For the text-containing cell, return its midpoint in (x, y) coordinate format. 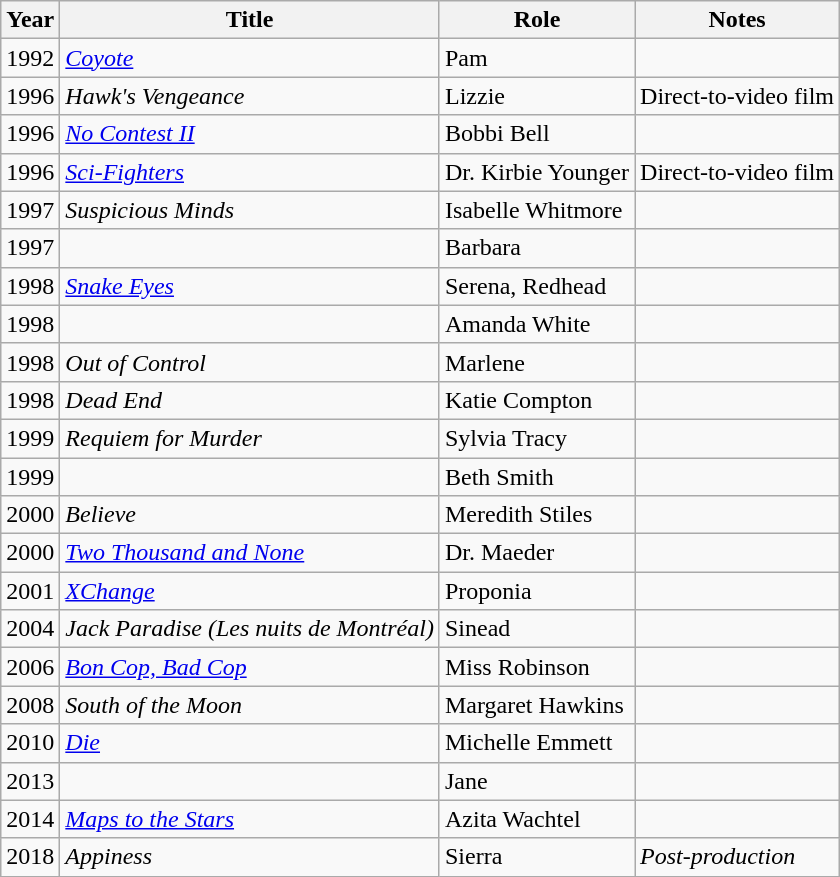
Proponia (536, 591)
Serena, Redhead (536, 286)
Beth Smith (536, 477)
Requiem for Murder (250, 438)
Year (30, 20)
2014 (30, 819)
Sci-Fighters (250, 172)
Hawk's Vengeance (250, 96)
Sierra (536, 857)
Believe (250, 515)
Bon Cop, Bad Cop (250, 667)
Post-production (738, 857)
Marlene (536, 362)
Dr. Maeder (536, 553)
2004 (30, 629)
No Contest II (250, 134)
Dead End (250, 400)
Katie Compton (536, 400)
Jane (536, 781)
Maps to the Stars (250, 819)
Coyote (250, 58)
Two Thousand and None (250, 553)
Michelle Emmett (536, 743)
Out of Control (250, 362)
2013 (30, 781)
2001 (30, 591)
South of the Moon (250, 705)
Miss Robinson (536, 667)
Appiness (250, 857)
Title (250, 20)
Die (250, 743)
2006 (30, 667)
Sinead (536, 629)
Suspicious Minds (250, 210)
Azita Wachtel (536, 819)
2018 (30, 857)
2010 (30, 743)
Pam (536, 58)
Sylvia Tracy (536, 438)
Snake Eyes (250, 286)
Margaret Hawkins (536, 705)
Notes (738, 20)
1992 (30, 58)
2008 (30, 705)
Bobbi Bell (536, 134)
Jack Paradise (Les nuits de Montréal) (250, 629)
Lizzie (536, 96)
XChange (250, 591)
Amanda White (536, 324)
Barbara (536, 248)
Meredith Stiles (536, 515)
Dr. Kirbie Younger (536, 172)
Isabelle Whitmore (536, 210)
Role (536, 20)
